From the cell containing the given text, extract its center point as (X, Y) coordinate. 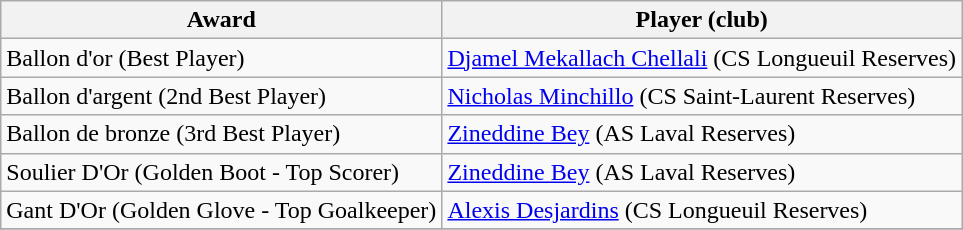
Award (222, 20)
Nicholas Minchillo (CS Saint-Laurent Reserves) (702, 96)
Ballon d'or (Best Player) (222, 58)
Player (club) (702, 20)
Djamel Mekallach Chellali (CS Longueuil Reserves) (702, 58)
Gant D'Or (Golden Glove - Top Goalkeeper) (222, 210)
Alexis Desjardins (CS Longueuil Reserves) (702, 210)
Ballon de bronze (3rd Best Player) (222, 134)
Ballon d'argent (2nd Best Player) (222, 96)
Soulier D'Or (Golden Boot - Top Scorer) (222, 172)
